Locate the cell with the specified text and output its (x, y) center coordinate. 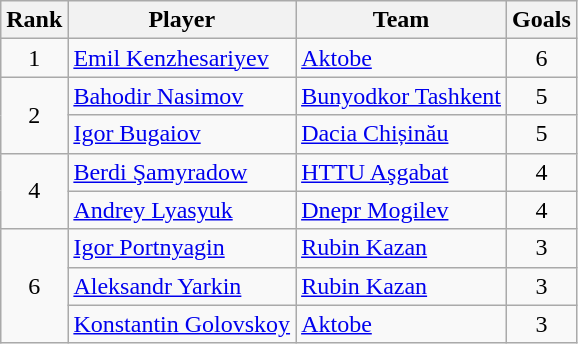
Team (402, 20)
Andrey Lyasyuk (182, 210)
HTTU Aşgabat (402, 172)
Dacia Chișinău (402, 134)
Dnepr Mogilev (402, 210)
Rank (34, 20)
Goals (542, 20)
Bahodir Nasimov (182, 96)
1 (34, 58)
Igor Bugaiov (182, 134)
Igor Portnyagin (182, 248)
Berdi Şamyradow (182, 172)
Player (182, 20)
Aleksandr Yarkin (182, 286)
Emil Kenzhesariyev (182, 58)
2 (34, 115)
Bunyodkor Tashkent (402, 96)
Konstantin Golovskoy (182, 324)
